Search for the cell housing the specified text and yield its (X, Y) center coordinate. 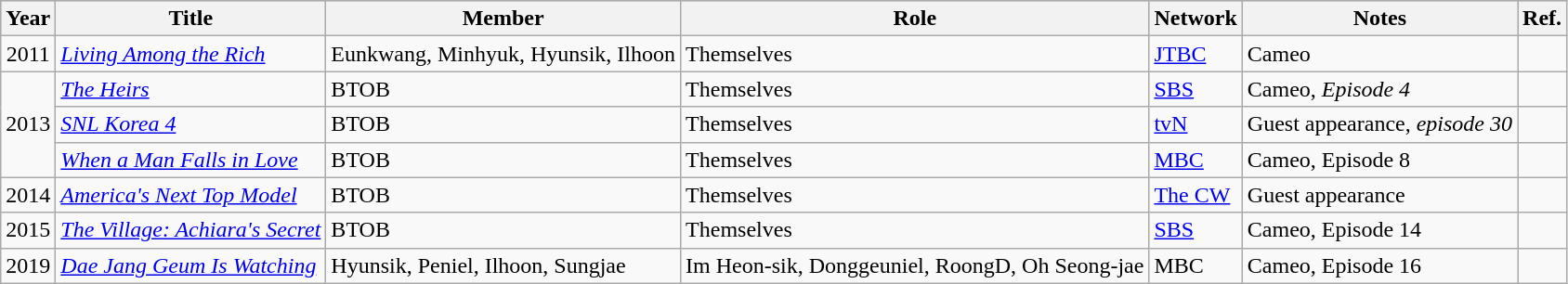
Cameo, Episode 16 (1379, 265)
Notes (1379, 19)
tvN (1196, 124)
2019 (28, 265)
Cameo, Episode 14 (1379, 230)
Eunkwang, Minhyuk, Hyunsik, Ilhoon (503, 54)
Hyunsik, Peniel, Ilhoon, Sungjae (503, 265)
Network (1196, 19)
2011 (28, 54)
2015 (28, 230)
Guest appearance, episode 30 (1379, 124)
Cameo, Episode 8 (1379, 160)
The Heirs (191, 89)
Year (28, 19)
2013 (28, 124)
Cameo (1379, 54)
The CW (1196, 195)
America's Next Top Model (191, 195)
Im Heon-sik, Donggeuniel, RoongD, Oh Seong-jae (915, 265)
Title (191, 19)
JTBC (1196, 54)
Dae Jang Geum Is Watching (191, 265)
Living Among the Rich (191, 54)
The Village: Achiara's Secret (191, 230)
Guest appearance (1379, 195)
Member (503, 19)
Ref. (1542, 19)
SNL Korea 4 (191, 124)
2014 (28, 195)
When a Man Falls in Love (191, 160)
Role (915, 19)
Cameo, Episode 4 (1379, 89)
